For the text-containing cell, return its midpoint in [x, y] coordinate format. 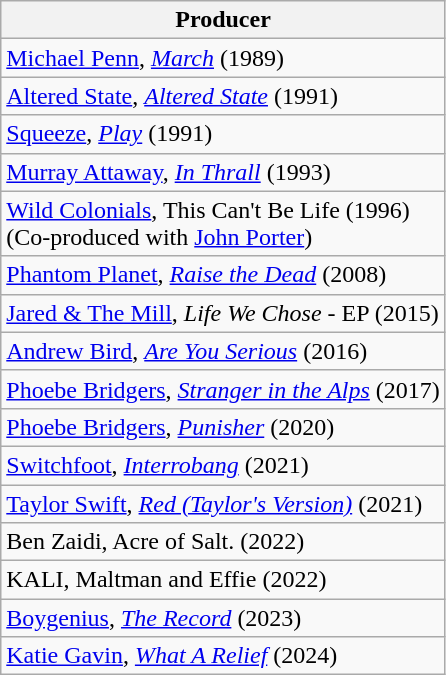
Taylor Swift, Red (Taylor's Version) (2021) [224, 503]
Phantom Planet, Raise the Dead (2008) [224, 275]
Murray Attaway, In Thrall (1993) [224, 172]
Boygenius, The Record (2023) [224, 618]
Phoebe Bridgers, Stranger in the Alps (2017) [224, 389]
Michael Penn, March (1989) [224, 58]
Altered State, Altered State (1991) [224, 96]
Ben Zaidi, Acre of Salt. (2022) [224, 542]
Wild Colonials, This Can't Be Life (1996)(Co-produced with John Porter) [224, 224]
Jared & The Mill, Life We Chose - EP (2015) [224, 313]
KALI, Maltman and Effie (2022) [224, 580]
Squeeze, Play (1991) [224, 134]
Producer [224, 20]
Switchfoot, Interrobang (2021) [224, 465]
Andrew Bird, Are You Serious (2016) [224, 351]
Phoebe Bridgers, Punisher (2020) [224, 427]
Katie Gavin, What A Relief (2024) [224, 656]
